Return [X, Y] of the center of cell containing provided text 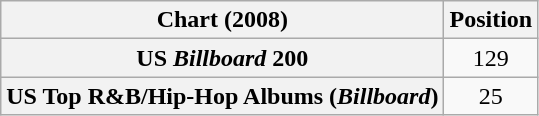
US Billboard 200 [222, 58]
Chart (2008) [222, 20]
129 [491, 58]
25 [491, 96]
US Top R&B/Hip-Hop Albums (Billboard) [222, 96]
Position [491, 20]
